Determine the (X, Y) coordinate at the center of the cell enclosing the given text.  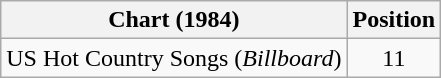
Chart (1984) (174, 20)
11 (394, 58)
Position (394, 20)
US Hot Country Songs (Billboard) (174, 58)
